Output the (X, Y) coordinate of the center of the cell containing the given text.  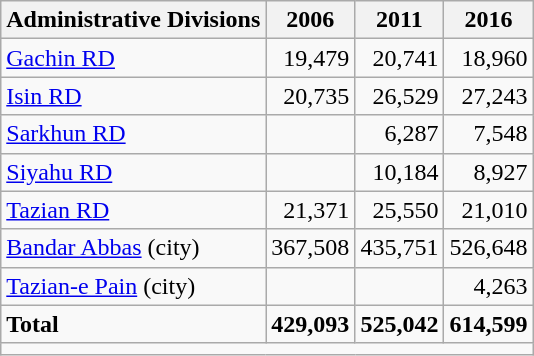
10,184 (400, 172)
Tazian RD (134, 210)
20,735 (310, 96)
8,927 (488, 172)
7,548 (488, 134)
614,599 (488, 324)
Total (134, 324)
Isin RD (134, 96)
525,042 (400, 324)
4,263 (488, 286)
Administrative Divisions (134, 20)
526,648 (488, 248)
21,010 (488, 210)
27,243 (488, 96)
20,741 (400, 58)
Siyahu RD (134, 172)
25,550 (400, 210)
Gachin RD (134, 58)
2011 (400, 20)
367,508 (310, 248)
Bandar Abbas (city) (134, 248)
Sarkhun RD (134, 134)
21,371 (310, 210)
429,093 (310, 324)
6,287 (400, 134)
19,479 (310, 58)
18,960 (488, 58)
26,529 (400, 96)
435,751 (400, 248)
Tazian-e Pain (city) (134, 286)
2016 (488, 20)
2006 (310, 20)
